Provide the (X, Y) coordinate of the cell's center where the given text is located.  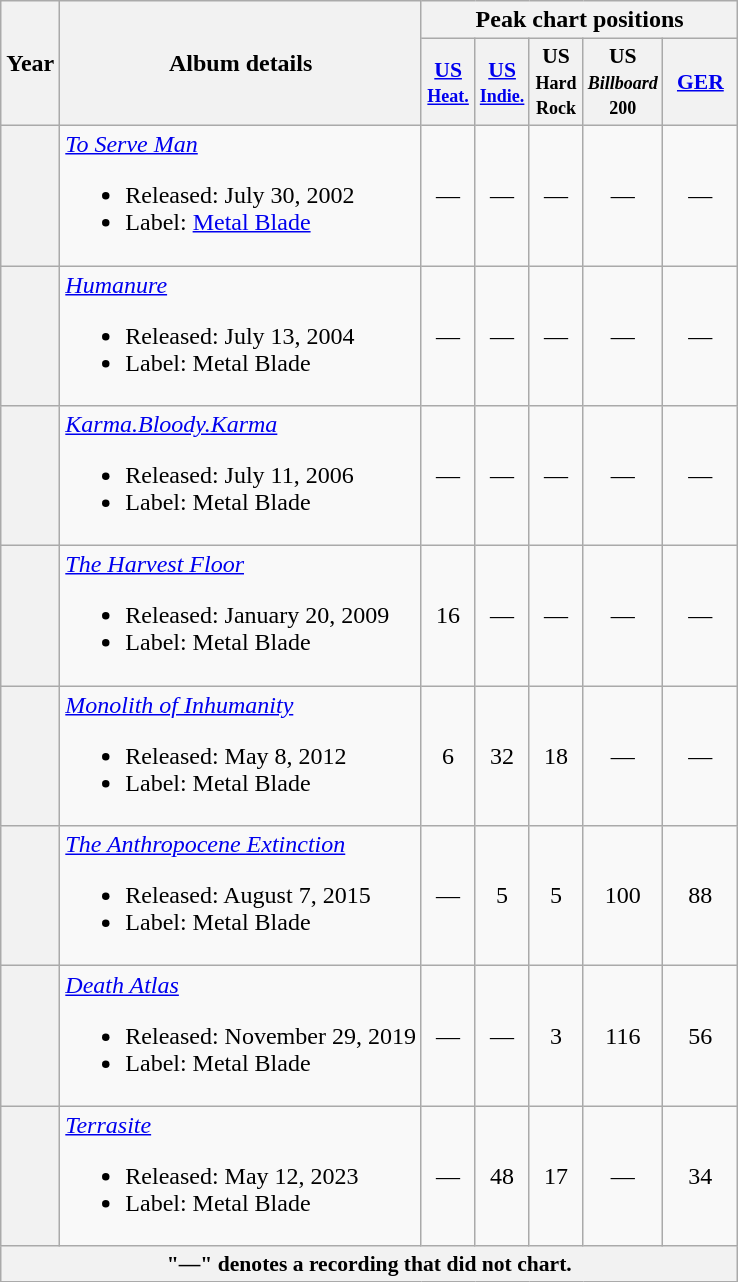
18 (556, 756)
100 (623, 896)
116 (623, 1036)
88 (700, 896)
Year (30, 64)
32 (502, 756)
The Harvest FloorReleased: January 20, 2009Label: Metal Blade (241, 616)
34 (700, 1176)
TerrasiteReleased: May 12, 2023Label: Metal Blade (241, 1176)
3 (556, 1036)
GER (700, 82)
The Anthropocene ExtinctionReleased: August 7, 2015Label: Metal Blade (241, 896)
56 (700, 1036)
16 (448, 616)
Monolith of InhumanityReleased: May 8, 2012Label: Metal Blade (241, 756)
Death AtlasReleased: November 29, 2019Label: Metal Blade (241, 1036)
Peak chart positions (579, 20)
6 (448, 756)
48 (502, 1176)
USHeat. (448, 82)
Karma.Bloody.KarmaReleased: July 11, 2006Label: Metal Blade (241, 476)
"—" denotes a recording that did not chart. (370, 1264)
USBillboard200 (623, 82)
USHardRock (556, 82)
USIndie. (502, 82)
17 (556, 1176)
HumanureReleased: July 13, 2004Label: Metal Blade (241, 336)
To Serve ManReleased: July 30, 2002Label: Metal Blade (241, 195)
Album details (241, 64)
